Return the (x, y) coordinate for the center point of the cell that contains the specified text.  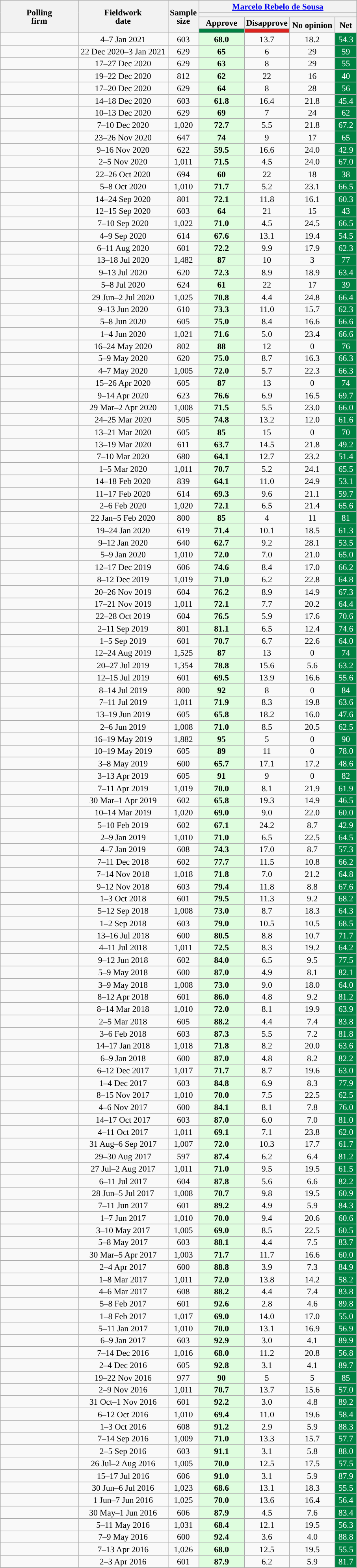
5–8 Jun 2020 (123, 322)
83.4 (346, 1512)
54.3 (346, 39)
92 (221, 690)
14–17 Oct 2017 (123, 1119)
88 (221, 346)
79.5 (221, 899)
680 (183, 457)
2–9 Jan 2019 (123, 837)
86.0 (221, 996)
92.2 (221, 1402)
73.3 (221, 309)
15–26 Apr 2020 (123, 383)
61.9 (346, 788)
81.7 (346, 1561)
64.3 (346, 911)
16.3 (312, 358)
4.6 (312, 1304)
65.5 (346, 469)
19–22 Nov 2016 (123, 1377)
1–7 Jun 2017 (123, 1218)
21.4 (312, 506)
4–7 Jan 2019 (123, 850)
647 (183, 137)
11.3 (267, 899)
1–5 Sep 2019 (123, 641)
89.7 (346, 1365)
16.5 (312, 395)
9.4 (267, 1218)
5.7 (267, 371)
59.7 (346, 493)
81.0 (346, 1119)
20.5 (312, 727)
23.4 (312, 334)
6–11 Jul 2017 (123, 1181)
505 (183, 420)
4–6 Mar 2017 (123, 1291)
619 (183, 530)
84.0 (221, 960)
1–3 Oct 2018 (123, 899)
3–6 Feb 2018 (123, 1033)
22.3 (312, 371)
64.4 (346, 604)
1–2 Sep 2018 (123, 923)
4 (267, 518)
1,354 (183, 665)
6–9 Jan 2018 (123, 1058)
70.8 (221, 297)
1 Jun–7 Jun 2016 (123, 1501)
5–9 Jan 2020 (123, 555)
14.0 (267, 1316)
1–4 Jun 2020 (123, 334)
31 Aug–6 Sep 2017 (123, 1144)
40 (346, 76)
92.8 (221, 1365)
13.3 (267, 1439)
88.3 (346, 1426)
623 (183, 395)
13.8 (267, 1279)
18.5 (312, 530)
7.6 (312, 1512)
89 (221, 751)
31 Oct–1 Nov 2016 (123, 1402)
48.6 (346, 764)
81.1 (221, 629)
63.9 (346, 1009)
22 Dec 2020–3 Jan 2021 (123, 51)
2.8 (267, 1304)
55.6 (346, 678)
68.2 (346, 899)
5–8 Oct 2020 (123, 186)
6.6 (312, 1181)
1,026 (183, 1549)
20–27 Jul 2019 (123, 665)
20.8 (312, 1353)
76.2 (221, 592)
29–30 Aug 2017 (123, 1157)
68.5 (346, 923)
1,023 (183, 1488)
12.4 (312, 629)
12–24 Aug 2019 (123, 653)
17.2 (312, 764)
19.9 (312, 1009)
24–25 Mar 2020 (123, 420)
56.4 (346, 1501)
57.5 (346, 1463)
78.8 (221, 665)
7–9 May 2016 (123, 1537)
611 (183, 444)
7–13 Apr 2016 (123, 1549)
22 Jan–5 Feb 2020 (123, 518)
14–17 Jan 2018 (123, 1046)
69.4 (221, 1415)
5.0 (267, 334)
30 Mar–1 Apr 2019 (123, 800)
14.2 (312, 1279)
17.7 (312, 1144)
29 Mar–2 Apr 2020 (123, 407)
2–5 Sep 2016 (123, 1451)
1,482 (183, 260)
60.5 (346, 1230)
1,009 (183, 1439)
63.4 (346, 272)
9.8 (267, 1193)
21.9 (312, 788)
30 May–1 Jun 2016 (123, 1512)
91.1 (221, 1451)
1–5 Mar 2020 (123, 469)
82 (346, 776)
83.7 (346, 1243)
15–17 Jul 2016 (123, 1475)
74.8 (221, 420)
17–27 Dec 2020 (123, 64)
63 (221, 64)
92.4 (221, 1537)
14.5 (267, 444)
9–14 Apr 2020 (123, 395)
87.8 (221, 1181)
5–9 May 2020 (123, 358)
76.6 (221, 395)
624 (183, 285)
2–11 Sep 2019 (123, 629)
1,525 (183, 653)
28.1 (312, 543)
16.9 (312, 1329)
6–12 Dec 2017 (123, 1071)
81 (346, 518)
4–11 Oct 2017 (123, 1132)
1,882 (183, 739)
89.8 (346, 1304)
43 (346, 211)
38 (346, 174)
21.2 (312, 874)
45.4 (346, 100)
81.8 (346, 1033)
67.0 (346, 162)
67.3 (346, 592)
70 (346, 432)
1–4 Dec 2017 (123, 1082)
22.0 (312, 813)
12–15 Sep 2020 (123, 211)
80.5 (221, 936)
77.7 (221, 862)
63.2 (346, 665)
1,031 (183, 1525)
61 (221, 285)
56.3 (346, 1525)
23.0 (312, 407)
Approve (221, 23)
8–15 Nov 2017 (123, 1095)
76.0 (346, 1108)
22.8 (312, 579)
6.4 (312, 1157)
2.9 (267, 1426)
1–8 Mar 2017 (123, 1279)
59 (346, 51)
694 (183, 174)
68.6 (221, 1488)
56 (346, 88)
91 (221, 776)
2–5 Nov 2020 (123, 162)
12.7 (267, 457)
23.2 (312, 457)
20–26 Nov 2019 (123, 592)
3–10 May 2017 (123, 1230)
1,021 (183, 334)
47.6 (346, 715)
11.7 (267, 1254)
71.6 (221, 334)
5–12 Sep 2018 (123, 911)
9.9 (267, 248)
7–14 Nov 2018 (123, 874)
5–11 Jan 2017 (123, 1329)
78.0 (346, 751)
2–9 Nov 2016 (123, 1389)
9.6 (267, 493)
19.4 (312, 236)
17–21 Nov 2019 (123, 604)
57.3 (346, 850)
6.7 (267, 641)
8–14 Mar 2018 (123, 1009)
10–14 Mar 2019 (123, 813)
7–10 Dec 2020 (123, 125)
79.4 (221, 886)
60.9 (346, 1193)
61.8 (221, 100)
61.3 (346, 530)
2–4 Apr 2017 (123, 1267)
62.7 (221, 543)
71.4 (221, 530)
69 (221, 113)
64.5 (346, 837)
17.6 (312, 616)
27 Jul–2 Aug 2017 (123, 1168)
3.6 (267, 1537)
7–14 Dec 2016 (123, 1353)
4–7 Jan 2021 (123, 39)
Marcelo Rebelo de Sousa (277, 6)
84.8 (221, 1082)
46.5 (346, 800)
1–8 Feb 2017 (123, 1316)
22–28 Oct 2019 (123, 616)
89.9 (346, 1340)
16–24 May 2020 (123, 346)
622 (183, 150)
19.2 (312, 948)
3 (312, 260)
24 (312, 113)
24.8 (312, 297)
65.6 (346, 506)
53.5 (346, 543)
16 (312, 76)
1,007 (183, 1144)
2–4 Dec 2016 (123, 1365)
11.2 (267, 1353)
2–3 Apr 2016 (123, 1561)
8–14 Jul 2019 (123, 690)
20.2 (312, 604)
61.5 (346, 1168)
22–26 Oct 2020 (123, 174)
13–19 Jun 2019 (123, 715)
7.2 (312, 1033)
640 (183, 543)
812 (183, 76)
10.7 (312, 936)
18.9 (312, 272)
5–8 Jul 2020 (123, 285)
84 (346, 690)
17.9 (312, 248)
5–10 Feb 2019 (123, 825)
2–6 Jun 2019 (123, 727)
No opinion (312, 24)
30 Mar–5 Apr 2017 (123, 1254)
7.3 (312, 1267)
67.1 (221, 825)
13–21 Mar 2020 (123, 432)
72.2 (221, 248)
16–19 May 2019 (123, 739)
63.7 (221, 444)
12–15 Jul 2019 (123, 678)
6–12 Oct 2016 (123, 1415)
22.6 (312, 641)
3.9 (267, 1267)
91.2 (221, 1426)
12–17 Dec 2019 (123, 567)
19.3 (267, 800)
26 Jul–2 Aug 2016 (123, 1463)
62.0 (346, 1132)
7–10 Sep 2020 (123, 223)
19–22 Dec 2020 (123, 76)
60.6 (346, 1218)
7.7 (267, 604)
18.0 (312, 985)
69.5 (221, 678)
4–9 Sep 2020 (123, 236)
7.8 (312, 1108)
6 (267, 51)
57.7 (346, 1439)
72.3 (221, 272)
59.5 (221, 150)
72.5 (221, 948)
65.0 (346, 555)
87.3 (221, 1033)
11.5 (267, 862)
23–26 Nov 2020 (123, 137)
21.1 (312, 493)
10.8 (312, 862)
6–11 Aug 2020 (123, 248)
19.8 (312, 702)
88.0 (346, 1451)
7–10 Mar 2020 (123, 457)
16.0 (312, 715)
17.5 (312, 1463)
77 (346, 260)
839 (183, 481)
70.6 (346, 616)
5–11 May 2016 (123, 1525)
63.0 (346, 1071)
14–24 Sep 2020 (123, 199)
74.3 (221, 850)
5–8 May 2017 (123, 1243)
23.8 (312, 1132)
55.0 (346, 1316)
9–12 Jun 2018 (123, 960)
5.8 (312, 1451)
54.5 (346, 236)
69.7 (346, 395)
65.7 (221, 764)
69.3 (221, 493)
2–5 Mar 2018 (123, 1022)
7–11 Jul 2019 (123, 702)
14–18 Feb 2020 (123, 481)
60.3 (346, 199)
7–11 Dec 2018 (123, 862)
3–13 Apr 2019 (123, 776)
76.5 (221, 616)
9–12 Jan 2020 (123, 543)
2–6 Feb 2020 (123, 506)
82.1 (346, 972)
7.1 (267, 1132)
12.0 (312, 420)
58.2 (346, 1279)
12.1 (267, 1525)
72.7 (221, 125)
8–12 Dec 2019 (123, 579)
4–6 Nov 2017 (123, 1108)
23.1 (312, 186)
91.0 (221, 1475)
610 (183, 309)
Pollingfirm (39, 17)
6–9 Jan 2017 (123, 1340)
5–9 May 2018 (123, 972)
49.2 (346, 444)
61.6 (346, 420)
24.9 (312, 481)
95 (221, 739)
71.9 (221, 702)
88.1 (221, 1243)
60 (221, 174)
69.1 (221, 1132)
4.0 (312, 1537)
55 (346, 64)
9–13 Jun 2020 (123, 309)
13–16 Jul 2018 (123, 936)
3–9 May 2018 (123, 985)
66.4 (346, 297)
77.5 (346, 960)
13.9 (267, 678)
21.0 (312, 555)
67.2 (346, 125)
1,022 (183, 223)
7 (267, 113)
14–18 Dec 2020 (123, 100)
64.2 (346, 948)
10–13 Dec 2020 (123, 113)
10–19 May 2019 (123, 751)
6.0 (267, 1119)
4–11 Jul 2018 (123, 948)
9–16 Nov 2020 (123, 150)
9–13 Jul 2020 (123, 272)
20.0 (312, 1046)
977 (183, 1377)
10.1 (267, 530)
17–20 Dec 2020 (123, 88)
24.5 (312, 223)
18 (312, 174)
68.4 (221, 1525)
61.7 (346, 1144)
28 Jun–5 Jul 2017 (123, 1193)
20.6 (312, 1218)
79.0 (221, 923)
39 (346, 285)
84.3 (346, 1205)
92.9 (221, 1340)
77.9 (346, 1082)
87.4 (221, 1157)
13.2 (267, 420)
3–8 May 2019 (123, 764)
4–7 May 2020 (123, 371)
9–12 Nov 2018 (123, 886)
Net (346, 24)
24.2 (267, 825)
13–19 Mar 2020 (123, 444)
Samplesize (183, 17)
92.6 (221, 1304)
1,016 (183, 1353)
30 Jun–6 Jul 2016 (123, 1488)
17.1 (267, 764)
21 (267, 211)
7–14 Sep 2016 (123, 1439)
76 (346, 346)
8–12 Apr 2018 (123, 996)
Disapprove (267, 23)
51.4 (346, 457)
53.1 (346, 481)
66.0 (346, 407)
84.1 (221, 1108)
1,003 (183, 1254)
57.0 (346, 1389)
56.9 (346, 1329)
7–11 Jun 2017 (123, 1205)
12 (267, 346)
56.8 (346, 1353)
5–8 Feb 2017 (123, 1304)
84.9 (346, 1267)
10.3 (267, 1144)
13–18 Jul 2020 (123, 260)
29 Jun–2 Jul 2020 (123, 297)
10 (267, 260)
802 (183, 346)
Fieldworkdate (123, 17)
19–24 Jan 2020 (123, 530)
24.1 (312, 469)
1–3 Oct 2016 (123, 1426)
13.6 (267, 1501)
16.1 (312, 199)
28 (312, 88)
7–11 Apr 2019 (123, 788)
597 (183, 1157)
11–17 Feb 2020 (123, 493)
58.4 (346, 1415)
